Locate the cell with the specified text and output its (x, y) center coordinate. 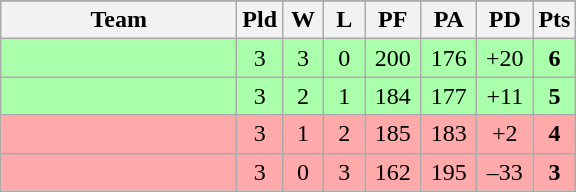
162 (393, 172)
Pts (554, 20)
183 (449, 134)
185 (393, 134)
195 (449, 172)
Team (119, 20)
+20 (505, 58)
Pld (260, 20)
PA (449, 20)
PF (393, 20)
177 (449, 96)
PD (505, 20)
4 (554, 134)
W (304, 20)
+2 (505, 134)
+11 (505, 96)
184 (393, 96)
L (344, 20)
–33 (505, 172)
176 (449, 58)
200 (393, 58)
5 (554, 96)
6 (554, 58)
